Detect which cell encompasses the target text, then output its (X, Y) center coordinate. 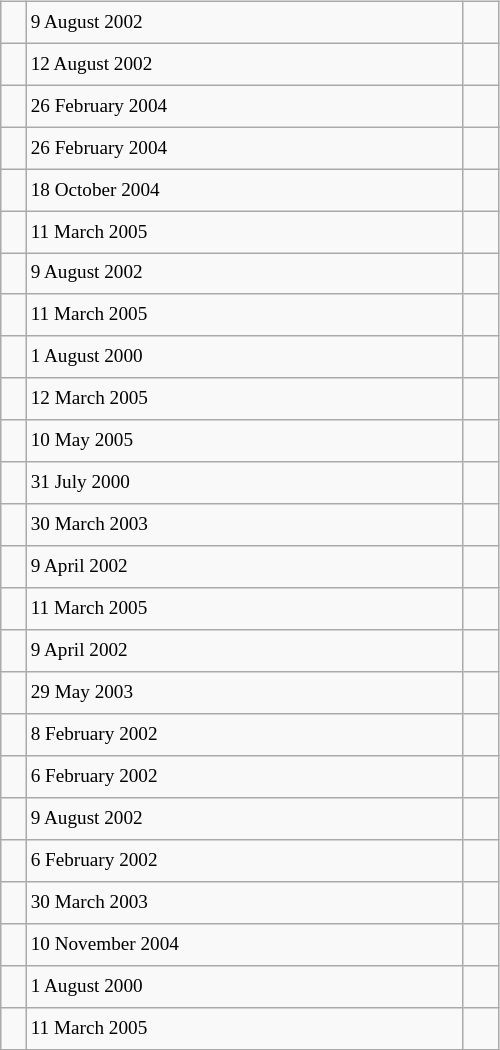
31 July 2000 (244, 483)
8 February 2002 (244, 735)
18 October 2004 (244, 190)
10 May 2005 (244, 441)
12 August 2002 (244, 64)
10 November 2004 (244, 944)
29 May 2003 (244, 693)
12 March 2005 (244, 399)
